Return (X, Y) of the center of cell containing provided text 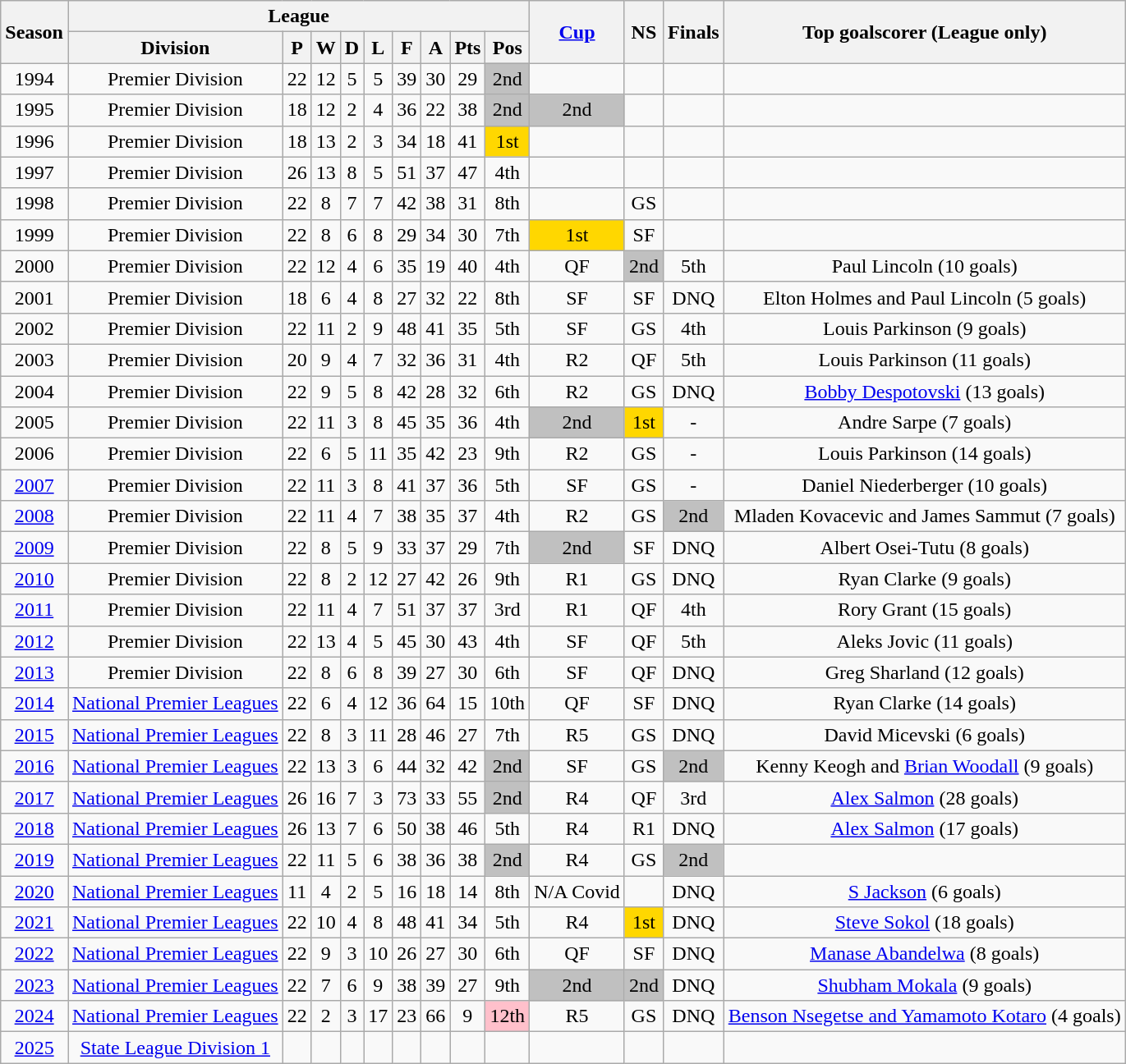
W (325, 48)
2008 (34, 516)
Manase Abandelwa (8 goals) (925, 954)
2024 (34, 1016)
D (352, 48)
Daniel Niederberger (10 goals) (925, 485)
64 (435, 704)
2011 (34, 610)
44 (407, 766)
47 (468, 172)
2022 (34, 954)
Albert Osei-Tutu (8 goals) (925, 548)
2007 (34, 485)
Steve Sokol (18 goals) (925, 923)
N/A Covid (577, 891)
2010 (34, 579)
10th (508, 704)
Shubham Mokala (9 goals) (925, 985)
Andre Sarpe (7 goals) (925, 423)
2025 (34, 1048)
19 (435, 266)
Division (175, 48)
Pos (508, 48)
S Jackson (6 goals) (925, 891)
2021 (34, 923)
NS (644, 32)
Season (34, 32)
15 (468, 704)
F (407, 48)
2015 (34, 735)
1999 (34, 235)
Greg Sharland (12 goals) (925, 672)
2006 (34, 454)
2018 (34, 828)
A (435, 48)
Top goalscorer (League only) (925, 32)
Elton Holmes and Paul Lincoln (5 goals) (925, 297)
20 (297, 360)
Rory Grant (15 goals) (925, 610)
66 (435, 1016)
2004 (34, 392)
1996 (34, 141)
1997 (34, 172)
2003 (34, 360)
League (298, 16)
Ryan Clarke (9 goals) (925, 579)
1994 (34, 79)
Ryan Clarke (14 goals) (925, 704)
2013 (34, 672)
73 (407, 797)
2020 (34, 891)
43 (468, 641)
Mladen Kovacevic and James Sammut (7 goals) (925, 516)
55 (468, 797)
State League Division 1 (175, 1048)
Louis Parkinson (14 goals) (925, 454)
2017 (34, 797)
2005 (34, 423)
Bobby Despotovski (13 goals) (925, 392)
2000 (34, 266)
2016 (34, 766)
12th (508, 1016)
40 (468, 266)
2001 (34, 297)
2014 (34, 704)
14 (468, 891)
L (378, 48)
2019 (34, 860)
2002 (34, 328)
Louis Parkinson (11 goals) (925, 360)
2023 (34, 985)
2012 (34, 641)
Benson Nsegetse and Yamamoto Kotaro (4 goals) (925, 1016)
1995 (34, 110)
2009 (34, 548)
17 (378, 1016)
Paul Lincoln (10 goals) (925, 266)
Louis Parkinson (9 goals) (925, 328)
Cup (577, 32)
Aleks Jovic (11 goals) (925, 641)
1998 (34, 204)
Alex Salmon (17 goals) (925, 828)
Alex Salmon (28 goals) (925, 797)
Finals (693, 32)
50 (407, 828)
Pts (468, 48)
Kenny Keogh and Brian Woodall (9 goals) (925, 766)
P (297, 48)
David Micevski (6 goals) (925, 735)
